Scan for the cell matching the given text and deliver its [X, Y] coordinate at center. 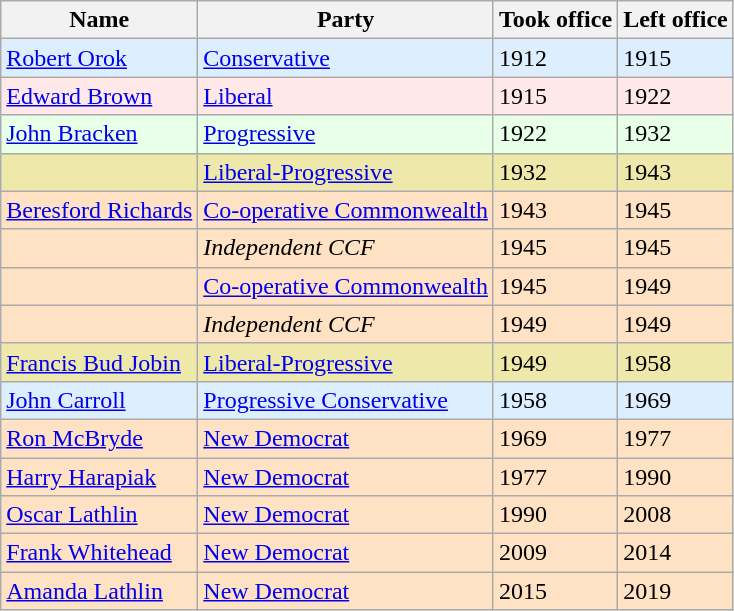
2008 [676, 515]
John Bracken [100, 134]
Francis Bud Jobin [100, 362]
1912 [555, 58]
Harry Harapiak [100, 477]
Name [100, 20]
Conservative [346, 58]
Took office [555, 20]
Progressive [346, 134]
Ron McBryde [100, 438]
2015 [555, 591]
Party [346, 20]
Liberal [346, 96]
Beresford Richards [100, 210]
2014 [676, 553]
2019 [676, 591]
Amanda Lathlin [100, 591]
Edward Brown [100, 96]
Oscar Lathlin [100, 515]
2009 [555, 553]
Left office [676, 20]
Frank Whitehead [100, 553]
John Carroll [100, 400]
Progressive Conservative [346, 400]
Robert Orok [100, 58]
